Find where the given text appears and provide that cell's center as [x, y] coordinate. 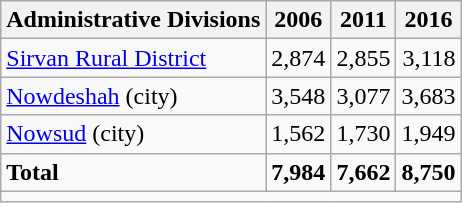
7,662 [364, 172]
1,562 [298, 134]
2011 [364, 20]
3,548 [298, 96]
7,984 [298, 172]
2006 [298, 20]
Sirvan Rural District [134, 58]
1,730 [364, 134]
2,855 [364, 58]
Total [134, 172]
3,077 [364, 96]
3,118 [428, 58]
2,874 [298, 58]
Administrative Divisions [134, 20]
Nowdeshah (city) [134, 96]
Nowsud (city) [134, 134]
3,683 [428, 96]
1,949 [428, 134]
2016 [428, 20]
8,750 [428, 172]
